Output the (x, y) coordinate of the center of the cell containing the given text.  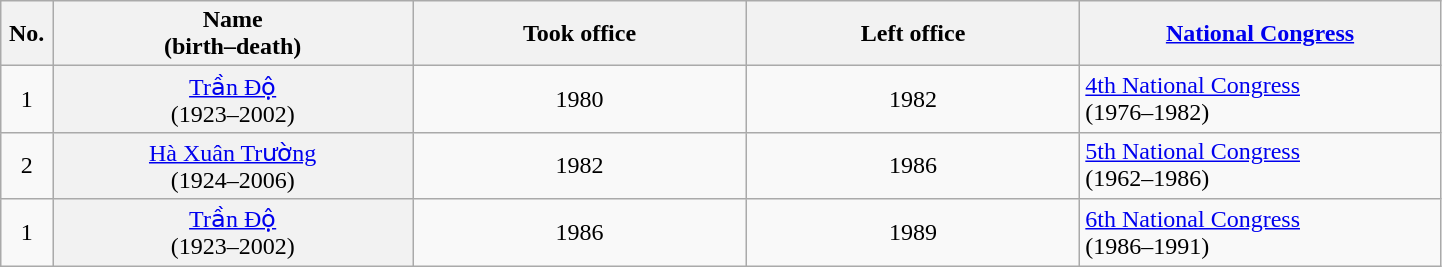
1980 (580, 100)
Left office (913, 34)
4th National Congress(1976–1982) (1260, 100)
1989 (913, 232)
6th National Congress(1986–1991) (1260, 232)
5th National Congress(1962–1986) (1260, 166)
2 (27, 166)
National Congress (1260, 34)
Name(birth–death) (232, 34)
Took office (580, 34)
No. (27, 34)
Hà Xuân Trường(1924–2006) (232, 166)
